For the text-containing cell, return its midpoint in [X, Y] coordinate format. 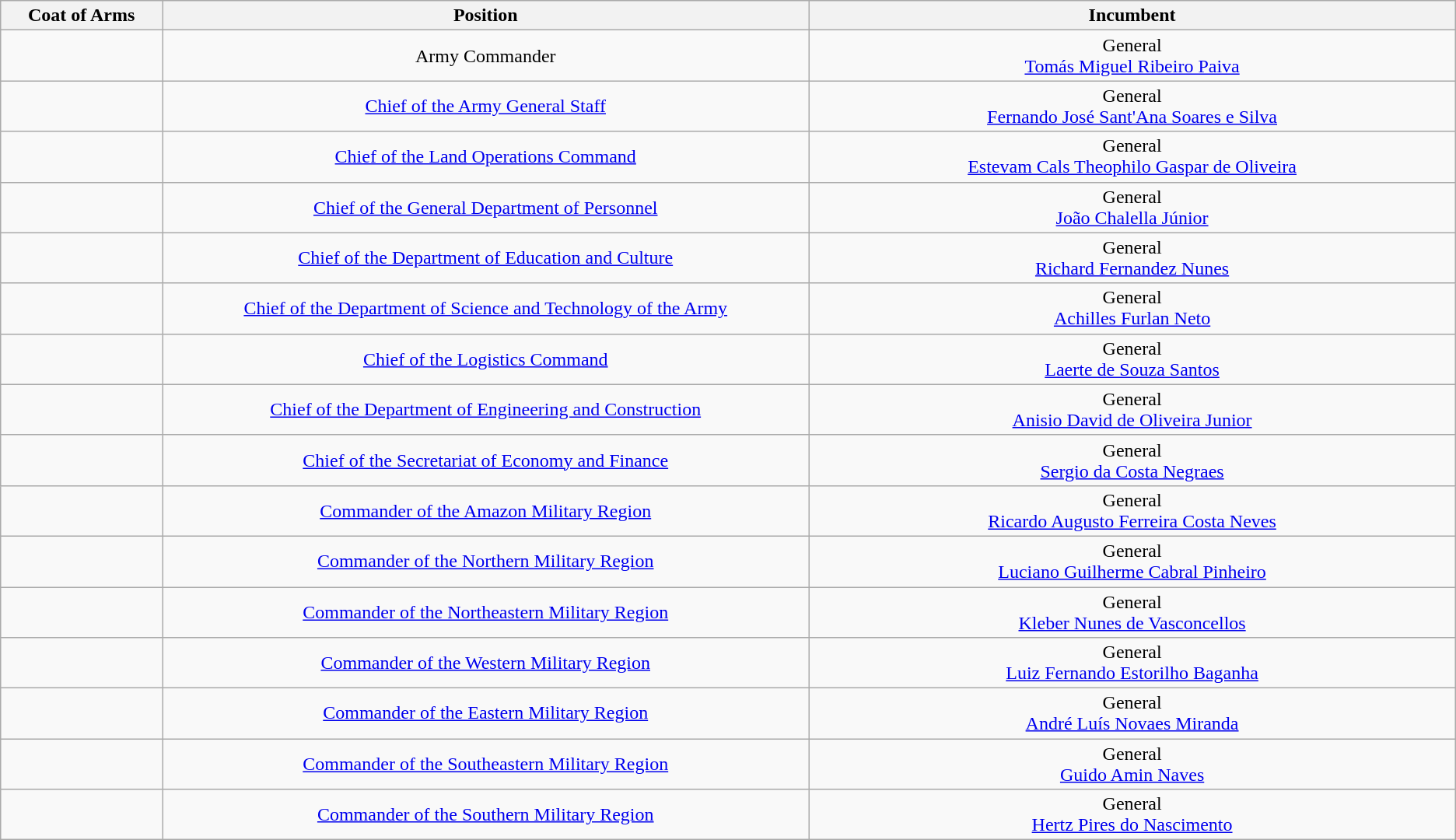
Commander of the Southern Military Region [485, 815]
Commander of the Southeastern Military Region [485, 764]
GeneralAndré Luís Novaes Miranda [1132, 714]
GeneralLuciano Guilherme Cabral Pinheiro [1132, 562]
GeneralTomás Miguel Ribeiro Paiva [1132, 56]
GeneralJoão Chalella Júnior [1132, 207]
GeneralAchilles Furlan Neto [1132, 308]
Incumbent [1132, 16]
GeneralEstevam Cals Theophilo Gaspar de Oliveira [1132, 157]
GeneralSergio da Costa Negraes [1132, 460]
Commander of the Western Military Region [485, 663]
GeneralGuido Amin Naves [1132, 764]
Commander of the Amazon Military Region [485, 510]
Coat of Arms [82, 16]
GeneralKleber Nunes de Vasconcellos [1132, 611]
GeneralRicardo Augusto Ferreira Costa Neves [1132, 510]
GeneralAnisio David de Oliveira Junior [1132, 409]
GeneralHertz Pires do Nascimento [1132, 815]
Chief of the Logistics Command [485, 359]
Chief of the Department of Education and Culture [485, 258]
Commander of the Northern Military Region [485, 562]
Chief of the Department of Engineering and Construction [485, 409]
Position [485, 16]
GeneralLuiz Fernando Estorilho Baganha [1132, 663]
Chief of the Secretariat of Economy and Finance [485, 460]
GeneralFernando José Sant'Ana Soares e Silva [1132, 106]
GeneralLaerte de Souza Santos [1132, 359]
Commander of the Eastern Military Region [485, 714]
Chief of the Land Operations Command [485, 157]
Army Commander [485, 56]
Chief of the Department of Science and Technology of the Army [485, 308]
GeneralRichard Fernandez Nunes [1132, 258]
Chief of the General Department of Personnel [485, 207]
Chief of the Army General Staff [485, 106]
Commander of the Northeastern Military Region [485, 611]
